Scan for the cell matching the given text and deliver its [X, Y] coordinate at center. 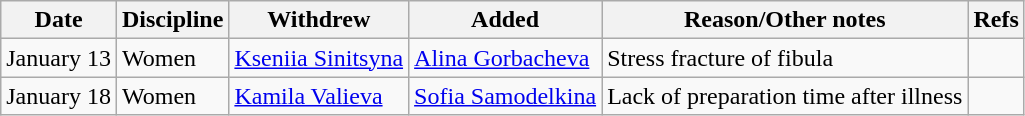
Discipline [172, 20]
Kamila Valieva [319, 96]
January 13 [59, 58]
January 18 [59, 96]
Sofia Samodelkina [506, 96]
Lack of preparation time after illness [785, 96]
Stress fracture of fibula [785, 58]
Alina Gorbacheva [506, 58]
Withdrew [319, 20]
Date [59, 20]
Kseniia Sinitsyna [319, 58]
Added [506, 20]
Reason/Other notes [785, 20]
Refs [996, 20]
